Determine the [x, y] coordinate at the center of the cell enclosing the given text.  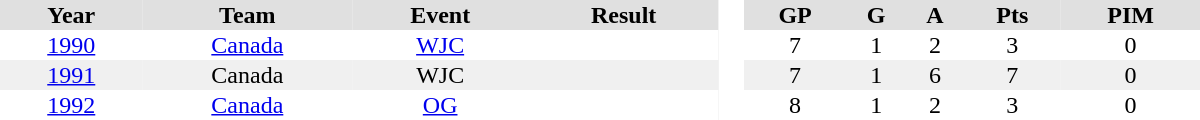
Pts [1012, 15]
GP [795, 15]
A [934, 15]
OG [440, 105]
1992 [72, 105]
1990 [72, 45]
1991 [72, 75]
Team [248, 15]
G [876, 15]
Year [72, 15]
Result [624, 15]
8 [795, 105]
PIM [1130, 15]
Event [440, 15]
6 [934, 75]
